Capture the cell that displays the provided text and extract its (x, y) central coordinate. 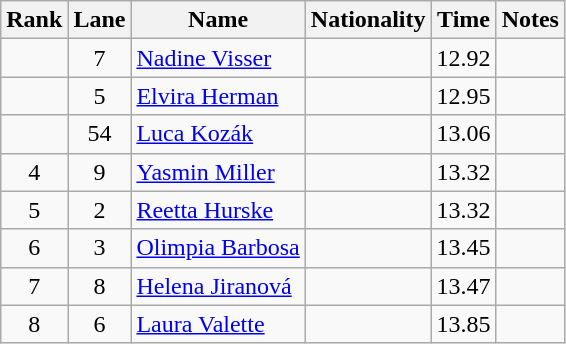
Yasmin Miller (218, 172)
54 (100, 134)
Reetta Hurske (218, 210)
12.95 (464, 96)
Time (464, 20)
Luca Kozák (218, 134)
4 (34, 172)
Nadine Visser (218, 58)
Laura Valette (218, 324)
Nationality (368, 20)
Lane (100, 20)
2 (100, 210)
Name (218, 20)
13.47 (464, 286)
Olimpia Barbosa (218, 248)
Notes (530, 20)
12.92 (464, 58)
Rank (34, 20)
3 (100, 248)
9 (100, 172)
Helena Jiranová (218, 286)
13.45 (464, 248)
Elvira Herman (218, 96)
13.06 (464, 134)
13.85 (464, 324)
